Output the [X, Y] coordinate of the center of the cell containing the given text.  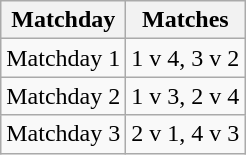
1 v 3, 2 v 4 [186, 96]
1 v 4, 3 v 2 [186, 58]
Matches [186, 20]
Matchday 3 [64, 134]
2 v 1, 4 v 3 [186, 134]
Matchday [64, 20]
Matchday 2 [64, 96]
Matchday 1 [64, 58]
